Determine the (x, y) coordinate at the center of the cell enclosing the given text.  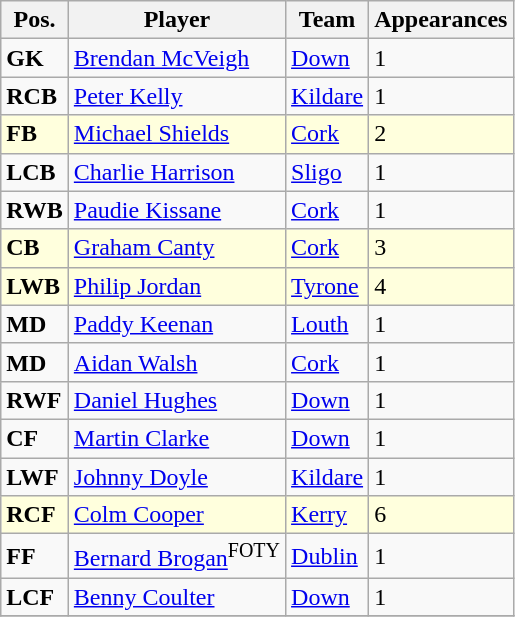
Team (328, 20)
Daniel Hughes (176, 400)
6 (441, 515)
RWF (35, 400)
RCB (35, 96)
CF (35, 438)
Brendan McVeigh (176, 58)
Michael Shields (176, 134)
Philip Jordan (176, 286)
Martin Clarke (176, 438)
CB (35, 248)
Paddy Keenan (176, 324)
Bernard BroganFOTY (176, 556)
FF (35, 556)
RWB (35, 210)
Louth (328, 324)
LWB (35, 286)
Benny Coulter (176, 597)
Player (176, 20)
Pos. (35, 20)
Paudie Kissane (176, 210)
Graham Canty (176, 248)
GK (35, 58)
Dublin (328, 556)
Johnny Doyle (176, 477)
Appearances (441, 20)
Kerry (328, 515)
4 (441, 286)
Colm Cooper (176, 515)
2 (441, 134)
LWF (35, 477)
Sligo (328, 172)
FB (35, 134)
Charlie Harrison (176, 172)
Tyrone (328, 286)
RCF (35, 515)
LCB (35, 172)
Aidan Walsh (176, 362)
Peter Kelly (176, 96)
LCF (35, 597)
3 (441, 248)
